Return [X, Y] of the center of cell containing provided text 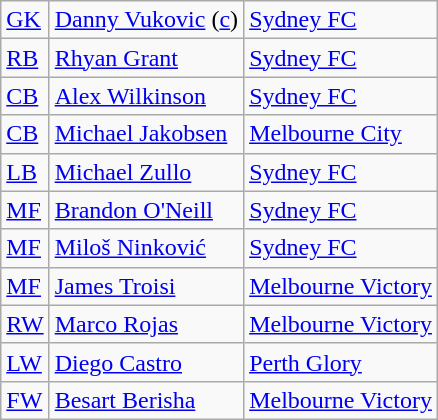
Brandon O'Neill [146, 210]
LB [25, 172]
Besart Berisha [146, 400]
Danny Vukovic (c) [146, 20]
Miloš Ninković [146, 248]
Michael Jakobsen [146, 134]
James Troisi [146, 286]
Diego Castro [146, 362]
Alex Wilkinson [146, 96]
RB [25, 58]
LW [25, 362]
Perth Glory [341, 362]
GK [25, 20]
Rhyan Grant [146, 58]
FW [25, 400]
Michael Zullo [146, 172]
Marco Rojas [146, 324]
RW [25, 324]
Melbourne City [341, 134]
